For the text-containing cell, return its midpoint in [X, Y] coordinate format. 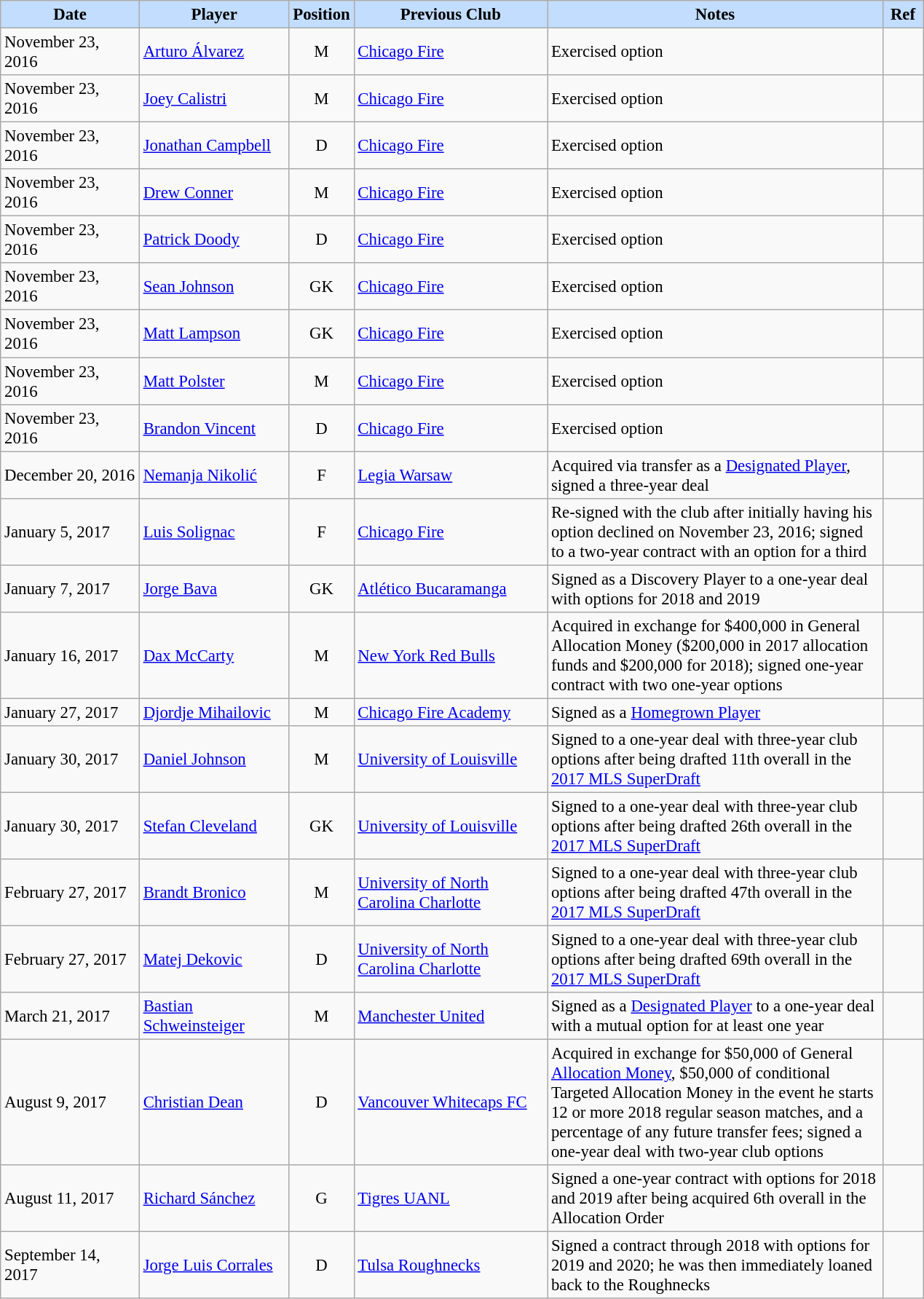
Dax McCarty [214, 655]
Chicago Fire Academy [451, 712]
Vancouver Whitecaps FC [451, 1102]
Signed to a one-year deal with three-year club options after being drafted 47th overall in the 2017 MLS SuperDraft [715, 893]
New York Red Bulls [451, 655]
Player [214, 15]
Jonathan Campbell [214, 146]
Bastian Schweinsteiger [214, 1016]
Stefan Cleveland [214, 826]
Date [70, 15]
Signed as a Designated Player to a one-year deal with a mutual option for at least one year [715, 1016]
Brandon Vincent [214, 428]
Atlético Bucaramanga [451, 588]
Jorge Luis Corrales [214, 1266]
Matt Polster [214, 382]
Matt Lampson [214, 333]
Position [322, 15]
Manchester United [451, 1016]
January 16, 2017 [70, 655]
Re-signed with the club after initially having his option declined on November 23, 2016; signed to a two-year contract with an option for a third [715, 532]
Ref [903, 15]
Signed to a one-year deal with three-year club options after being drafted 11th overall in the 2017 MLS SuperDraft [715, 759]
March 21, 2017 [70, 1016]
Brandt Bronico [214, 893]
Signed a contract through 2018 with options for 2019 and 2020; he was then immediately loaned back to the Roughnecks [715, 1266]
Christian Dean [214, 1102]
Signed to a one-year deal with three-year club options after being drafted 26th overall in the 2017 MLS SuperDraft [715, 826]
Matej Dekovic [214, 960]
Signed as a Homegrown Player [715, 712]
Notes [715, 15]
Signed a one-year contract with options for 2018 and 2019 after being acquired 6th overall in the Allocation Order [715, 1199]
January 7, 2017 [70, 588]
Arturo Álvarez [214, 52]
Legia Warsaw [451, 475]
August 9, 2017 [70, 1102]
Jorge Bava [214, 588]
January 27, 2017 [70, 712]
Signed to a one-year deal with three-year club options after being drafted 69th overall in the 2017 MLS SuperDraft [715, 960]
Daniel Johnson [214, 759]
Richard Sánchez [214, 1199]
Tulsa Roughnecks [451, 1266]
Tigres UANL [451, 1199]
August 11, 2017 [70, 1199]
Djordje Mihailovic [214, 712]
Joey Calistri [214, 99]
G [322, 1199]
Previous Club [451, 15]
Patrick Doody [214, 240]
Signed as a Discovery Player to a one-year deal with options for 2018 and 2019 [715, 588]
Acquired via transfer as a Designated Player, signed a three-year deal [715, 475]
September 14, 2017 [70, 1266]
Nemanja Nikolić [214, 475]
December 20, 2016 [70, 475]
Sean Johnson [214, 287]
Drew Conner [214, 192]
Luis Solignac [214, 532]
January 5, 2017 [70, 532]
